Output the [X, Y] coordinate of the center of the cell containing the given text.  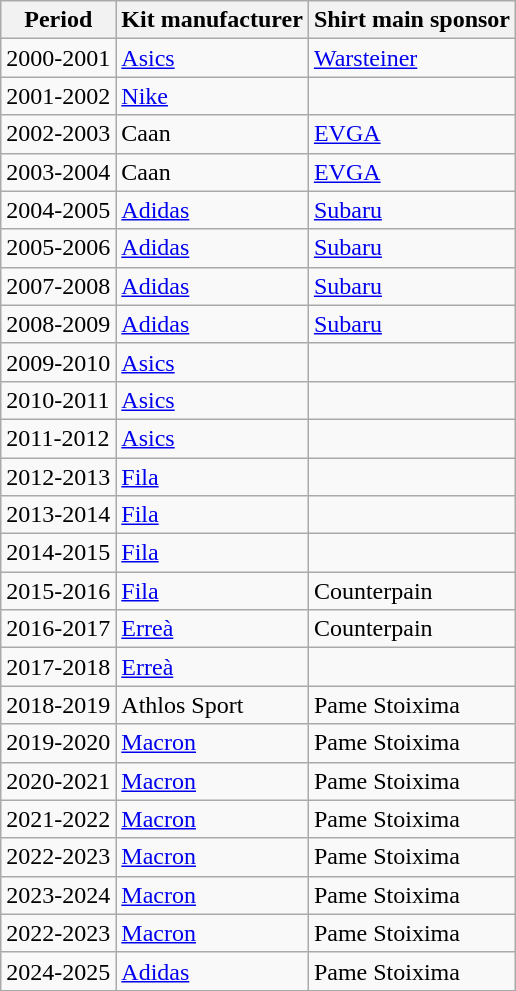
Warsteiner [412, 58]
2016-2017 [58, 629]
2012-2013 [58, 477]
2002-2003 [58, 134]
Shirt main sponsor [412, 20]
2024-2025 [58, 971]
2003-2004 [58, 172]
2005-2006 [58, 248]
2008-2009 [58, 324]
2017-2018 [58, 667]
2020-2021 [58, 781]
Nike [212, 96]
2018-2019 [58, 705]
2013-2014 [58, 515]
2001-2002 [58, 96]
2000-2001 [58, 58]
2007-2008 [58, 286]
2009-2010 [58, 362]
2021-2022 [58, 819]
2019-2020 [58, 743]
2015-2016 [58, 591]
2010-2011 [58, 400]
Period [58, 20]
2014-2015 [58, 553]
Athlos Sport [212, 705]
2023-2024 [58, 895]
2011-2012 [58, 438]
Kit manufacturer [212, 20]
2004-2005 [58, 210]
